Detect which cell encompasses the target text, then output its [X, Y] center coordinate. 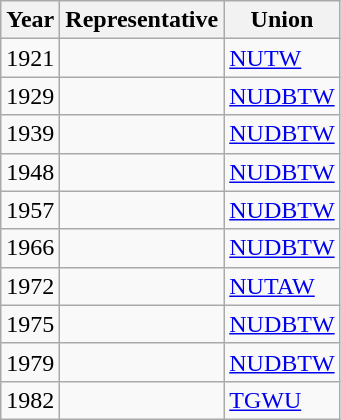
1979 [30, 362]
1982 [30, 400]
TGWU [282, 400]
Representative [142, 20]
Union [282, 20]
1921 [30, 58]
1966 [30, 248]
1972 [30, 286]
1948 [30, 172]
Year [30, 20]
1957 [30, 210]
NUTAW [282, 286]
1929 [30, 96]
1975 [30, 324]
NUTW [282, 58]
1939 [30, 134]
